For the text-containing cell, return its midpoint in (x, y) coordinate format. 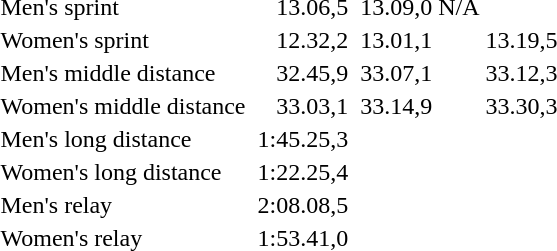
13.01,1 (396, 40)
2:08.08,5 (303, 205)
1:45.25,3 (303, 139)
33.14,9 (396, 106)
1:22.25,4 (303, 172)
33.07,1 (396, 73)
12.32,2 (303, 40)
33.03,1 (303, 106)
32.45,9 (303, 73)
